Return [x, y] of the center of cell containing provided text 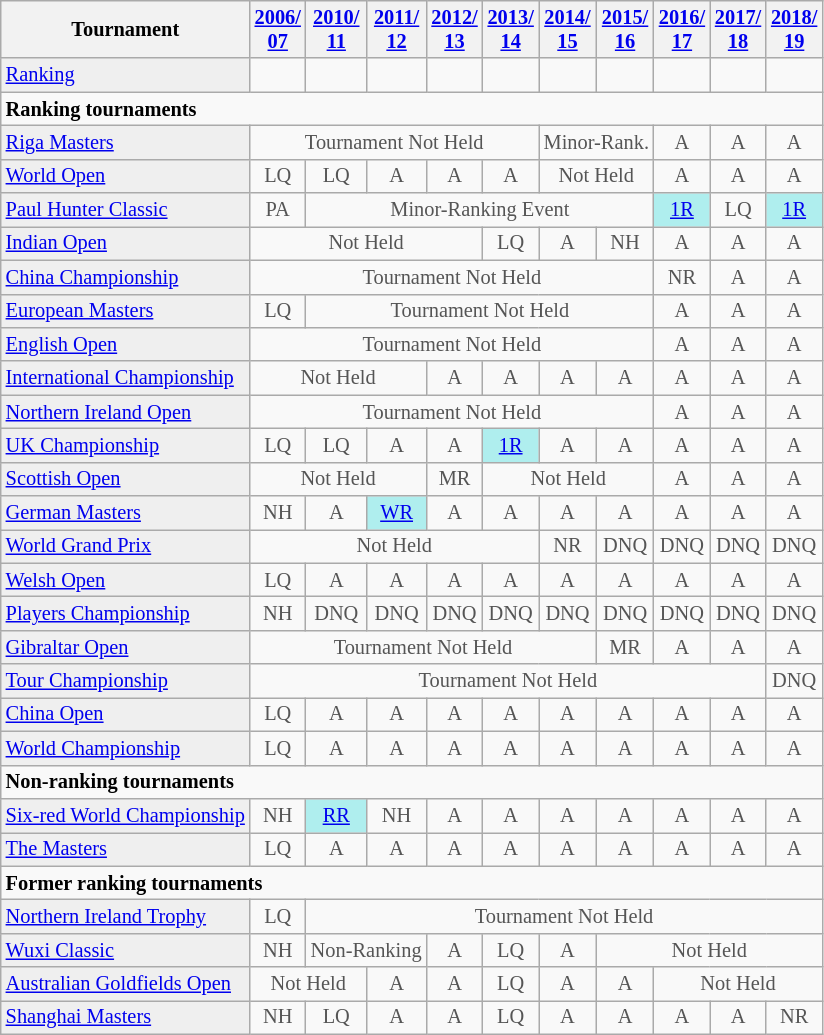
WR [397, 513]
2017/18 [738, 29]
UK Championship [126, 445]
European Masters [126, 311]
Six-red World Championship [126, 815]
2013/14 [511, 29]
Tournament [126, 29]
China Open [126, 714]
2015/16 [625, 29]
Northern Ireland Open [126, 412]
2014/15 [568, 29]
World Championship [126, 748]
Former ranking tournaments [412, 883]
World Open [126, 176]
Australian Goldfields Open [126, 984]
2016/17 [682, 29]
Ranking tournaments [412, 109]
Gibraltar Open [126, 647]
Shanghai Masters [126, 1017]
2011/12 [397, 29]
German Masters [126, 513]
2018/19 [794, 29]
Non-Ranking [366, 950]
Ranking [126, 75]
Welsh Open [126, 580]
Non-ranking tournaments [412, 782]
Minor-Rank. [596, 142]
RR [336, 815]
PA [278, 210]
Tour Championship [126, 681]
The Masters [126, 849]
Scottish Open [126, 479]
World Grand Prix [126, 546]
Paul Hunter Classic [126, 210]
Players Championship [126, 613]
International Championship [126, 378]
Indian Open [126, 243]
2010/11 [336, 29]
2012/13 [454, 29]
Riga Masters [126, 142]
Minor-Ranking Event [480, 210]
Wuxi Classic [126, 950]
2006/07 [278, 29]
Northern Ireland Trophy [126, 916]
China Championship [126, 277]
English Open [126, 344]
